From the cell containing the given text, extract its center point as [X, Y] coordinate. 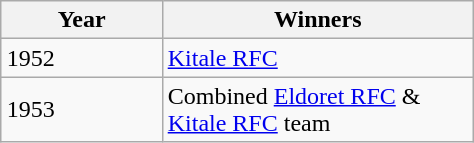
1953 [82, 110]
Combined Eldoret RFC & Kitale RFC team [318, 110]
Year [82, 20]
Winners [318, 20]
1952 [82, 58]
Kitale RFC [318, 58]
